Search for the cell housing the specified text and yield its (x, y) center coordinate. 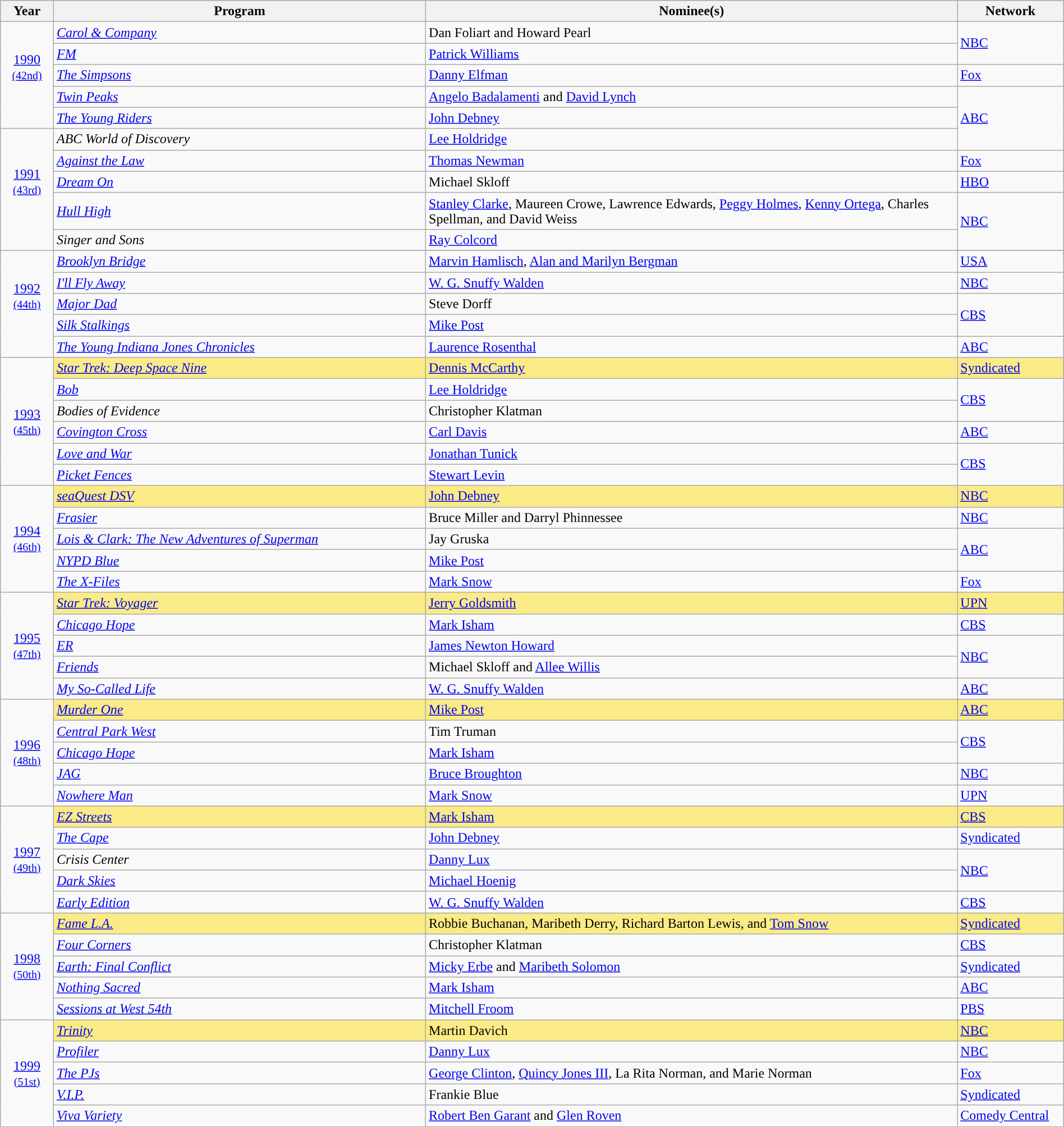
1992(44th) (27, 304)
Viva Variety (239, 1116)
JAG (239, 774)
Murder One (239, 710)
Stewart Levin (691, 475)
George Clinton, Quincy Jones III, La Rita Norman, and Marie Norman (691, 1073)
Four Corners (239, 945)
Michael Skloff (691, 182)
1990(42nd) (27, 75)
The X-Files (239, 581)
Frasier (239, 517)
USA (1010, 261)
My So-Called Life (239, 689)
1994(46th) (27, 539)
Early Edition (239, 902)
The Young Indiana Jones Chronicles (239, 347)
Profiler (239, 1052)
Michael Hoenig (691, 881)
Comedy Central (1010, 1116)
Carl Davis (691, 432)
Dennis McCarthy (691, 368)
Brooklyn Bridge (239, 261)
Thomas Newman (691, 161)
Jerry Goldsmith (691, 603)
Friends (239, 667)
Patrick Williams (691, 54)
Laurence Rosenthal (691, 347)
Carol & Company (239, 33)
Year (27, 11)
Danny Elfman (691, 75)
HBO (1010, 182)
1999(51st) (27, 1073)
Against the Law (239, 161)
Bruce Broughton (691, 774)
Picket Fences (239, 475)
1998(50th) (27, 966)
Silk Stalkings (239, 326)
Twin Peaks (239, 97)
Network (1010, 11)
PBS (1010, 1009)
The PJs (239, 1073)
Program (239, 11)
NYPD Blue (239, 560)
Bob (239, 390)
Sessions at West 54th (239, 1009)
Jonathan Tunick (691, 453)
Frankie Blue (691, 1094)
Major Dad (239, 304)
Hull High (239, 211)
James Newton Howard (691, 646)
Tim Truman (691, 731)
1993(45th) (27, 422)
The Young Riders (239, 118)
EZ Streets (239, 817)
Angelo Badalamenti and David Lynch (691, 97)
Love and War (239, 453)
Steve Dorff (691, 304)
Nothing Sacred (239, 988)
I'll Fly Away (239, 282)
Bruce Miller and Darryl Phinnessee (691, 517)
Singer and Sons (239, 240)
ABC World of Discovery (239, 139)
Jay Gruska (691, 539)
Nowhere Man (239, 795)
Michael Skloff and Allee Willis (691, 667)
1996(48th) (27, 753)
Robert Ben Garant and Glen Roven (691, 1116)
Dan Foliart and Howard Pearl (691, 33)
Fame L.A. (239, 923)
Dark Skies (239, 881)
Mitchell Froom (691, 1009)
1991(43rd) (27, 190)
Trinity (239, 1030)
Earth: Final Conflict (239, 966)
1995(47th) (27, 645)
Crisis Center (239, 859)
V.I.P. (239, 1094)
Star Trek: Voyager (239, 603)
The Cape (239, 838)
Ray Colcord (691, 240)
Dream On (239, 182)
ER (239, 646)
1997(49th) (27, 859)
Micky Erbe and Maribeth Solomon (691, 966)
Central Park West (239, 731)
Star Trek: Deep Space Nine (239, 368)
Marvin Hamlisch, Alan and Marilyn Bergman (691, 261)
Covington Cross (239, 432)
Stanley Clarke, Maureen Crowe, Lawrence Edwards, Peggy Holmes, Kenny Ortega, Charles Spellman, and David Weiss (691, 211)
Bodies of Evidence (239, 411)
Lois & Clark: The New Adventures of Superman (239, 539)
FM (239, 54)
Martin Davich (691, 1030)
Nominee(s) (691, 11)
seaQuest DSV (239, 496)
Robbie Buchanan, Maribeth Derry, Richard Barton Lewis, and Tom Snow (691, 923)
The Simpsons (239, 75)
